From the cell containing the given text, extract its center point as [x, y] coordinate. 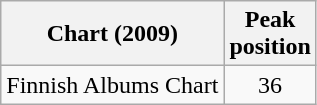
Chart (2009) [112, 34]
Finnish Albums Chart [112, 85]
36 [270, 85]
Peakposition [270, 34]
